Extract the [X, Y] coordinate from the center of the cell holding the provided text.  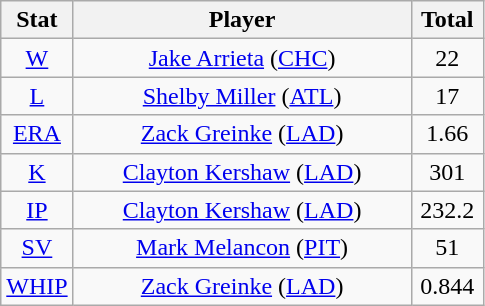
Stat [37, 20]
232.2 [447, 210]
Total [447, 20]
0.844 [447, 286]
1.66 [447, 134]
ERA [37, 134]
22 [447, 58]
301 [447, 172]
L [37, 96]
Jake Arrieta (CHC) [242, 58]
SV [37, 248]
IP [37, 210]
Player [242, 20]
K [37, 172]
51 [447, 248]
Mark Melancon (PIT) [242, 248]
WHIP [37, 286]
17 [447, 96]
Shelby Miller (ATL) [242, 96]
W [37, 58]
